Find where the given text appears and provide that cell's center as (X, Y) coordinate. 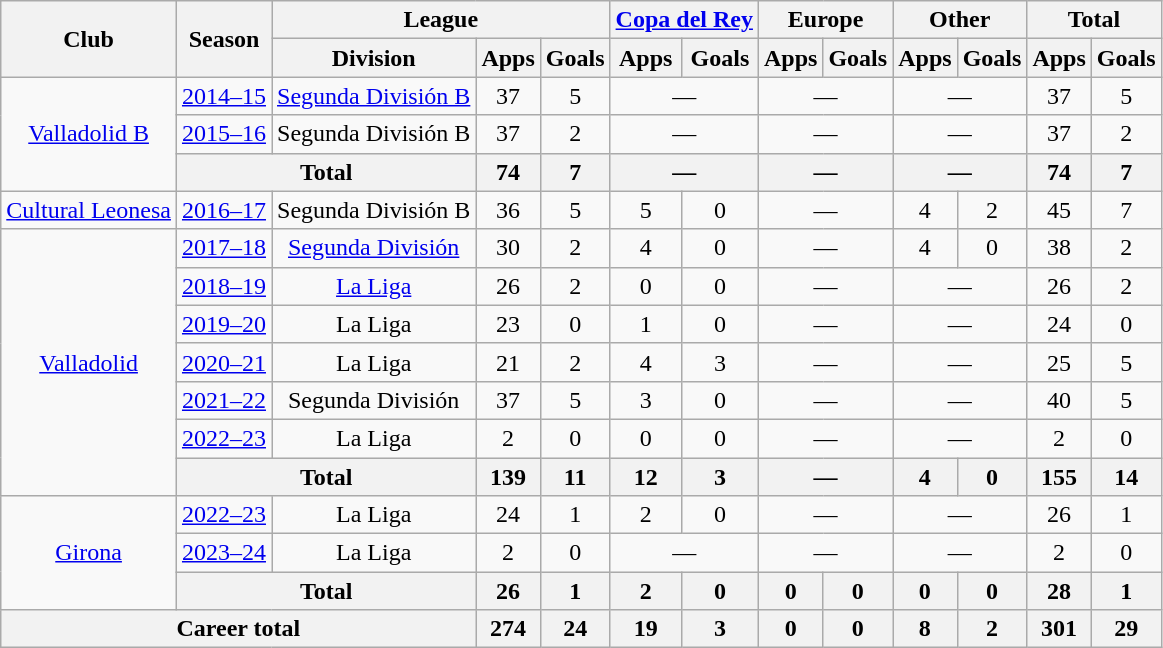
Career total (238, 629)
25 (1059, 362)
11 (575, 477)
14 (1126, 477)
Season (224, 39)
301 (1059, 629)
2015–16 (224, 134)
2014–15 (224, 96)
21 (508, 362)
2016–17 (224, 210)
274 (508, 629)
38 (1059, 248)
Europe (825, 20)
Other (960, 20)
League (442, 20)
19 (646, 629)
28 (1059, 591)
2023–24 (224, 553)
Girona (89, 553)
Valladolid (89, 362)
2017–18 (224, 248)
36 (508, 210)
2021–22 (224, 400)
40 (1059, 400)
2020–21 (224, 362)
Club (89, 39)
Division (374, 58)
30 (508, 248)
45 (1059, 210)
29 (1126, 629)
139 (508, 477)
155 (1059, 477)
8 (925, 629)
23 (508, 324)
2018–19 (224, 286)
2019–20 (224, 324)
12 (646, 477)
Cultural Leonesa (89, 210)
Valladolid B (89, 134)
Copa del Rey (684, 20)
